For the text-containing cell, return its midpoint in [X, Y] coordinate format. 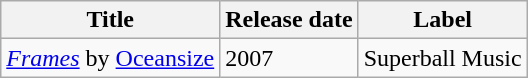
2007 [289, 58]
Frames by Oceansize [110, 58]
Superball Music [442, 58]
Title [110, 20]
Label [442, 20]
Release date [289, 20]
